For the text-containing cell, return its midpoint in [x, y] coordinate format. 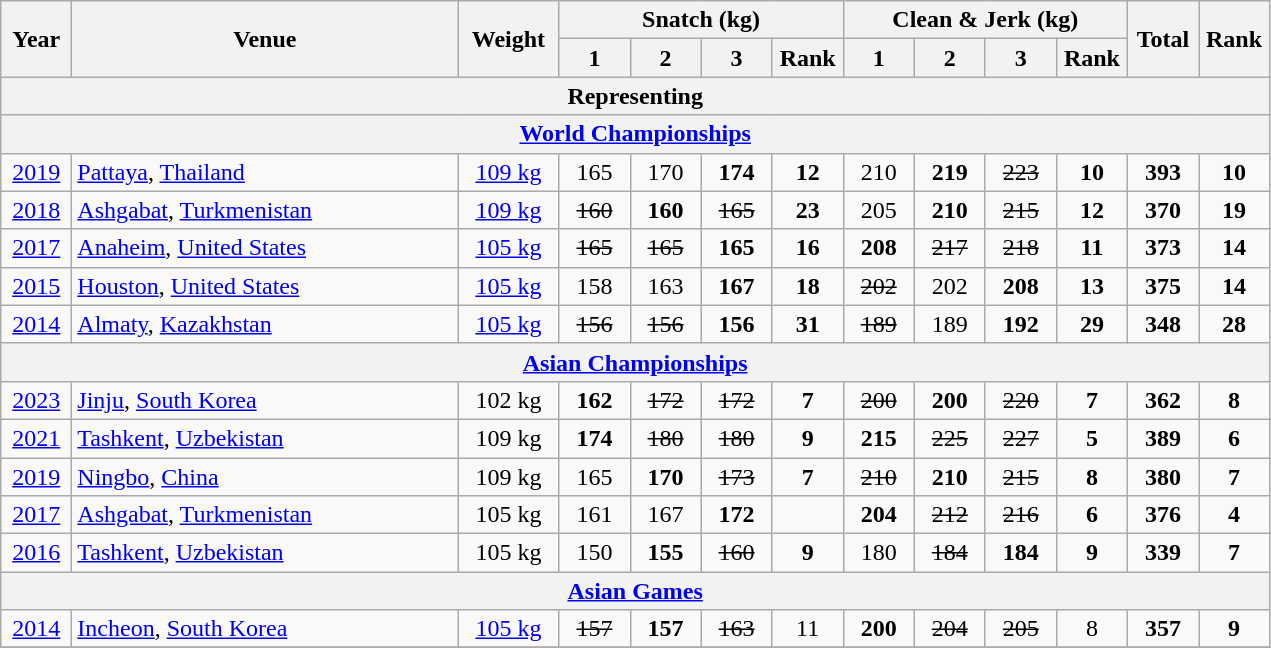
161 [594, 515]
16 [808, 248]
Pattaya, Thailand [265, 172]
Snatch (kg) [701, 20]
217 [950, 248]
2021 [36, 438]
Almaty, Kazakhstan [265, 324]
219 [950, 172]
162 [594, 400]
2015 [36, 286]
Year [36, 39]
173 [736, 477]
2016 [36, 553]
2023 [36, 400]
31 [808, 324]
389 [1162, 438]
225 [950, 438]
18 [808, 286]
Asian Championships [636, 362]
380 [1162, 477]
Ningbo, China [265, 477]
5 [1092, 438]
29 [1092, 324]
Representing [636, 96]
World Championships [636, 134]
Clean & Jerk (kg) [985, 20]
Anaheim, United States [265, 248]
Total [1162, 39]
339 [1162, 553]
Houston, United States [265, 286]
Jinju, South Korea [265, 400]
Weight [508, 39]
Asian Games [636, 591]
158 [594, 286]
218 [1020, 248]
Venue [265, 39]
155 [666, 553]
102 kg [508, 400]
227 [1020, 438]
357 [1162, 629]
220 [1020, 400]
28 [1234, 324]
370 [1162, 210]
376 [1162, 515]
223 [1020, 172]
4 [1234, 515]
393 [1162, 172]
23 [808, 210]
373 [1162, 248]
Incheon, South Korea [265, 629]
2018 [36, 210]
375 [1162, 286]
13 [1092, 286]
348 [1162, 324]
19 [1234, 210]
216 [1020, 515]
212 [950, 515]
192 [1020, 324]
150 [594, 553]
362 [1162, 400]
